Capture the cell that displays the provided text and extract its [X, Y] central coordinate. 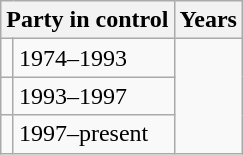
Years [208, 20]
Party in control [88, 20]
1974–1993 [94, 58]
1997–present [94, 134]
1993–1997 [94, 96]
